Detect which cell encompasses the target text, then output its (x, y) center coordinate. 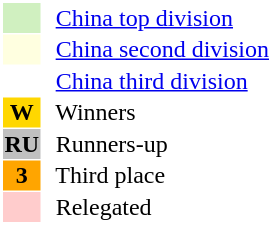
China third division (156, 81)
China top division (156, 18)
Runners-up (156, 144)
China second division (156, 49)
3 (22, 175)
Relegated (156, 207)
W (22, 113)
Winners (156, 113)
RU (22, 144)
Third place (156, 175)
